Determine the [x, y] coordinate at the center of the cell enclosing the given text.  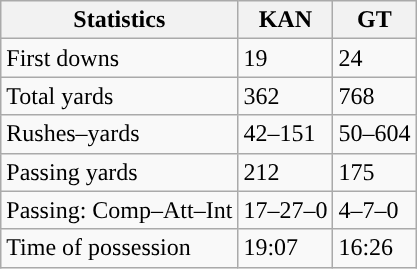
4–7–0 [374, 210]
19 [286, 58]
24 [374, 58]
17–27–0 [286, 210]
Passing: Comp–Att–Int [120, 210]
362 [286, 96]
Statistics [120, 20]
GT [374, 20]
175 [374, 172]
19:07 [286, 248]
First downs [120, 58]
42–151 [286, 134]
KAN [286, 20]
212 [286, 172]
768 [374, 96]
16:26 [374, 248]
Rushes–yards [120, 134]
Time of possession [120, 248]
50–604 [374, 134]
Total yards [120, 96]
Passing yards [120, 172]
